Return the [x, y] coordinate for the center point of the cell that contains the specified text.  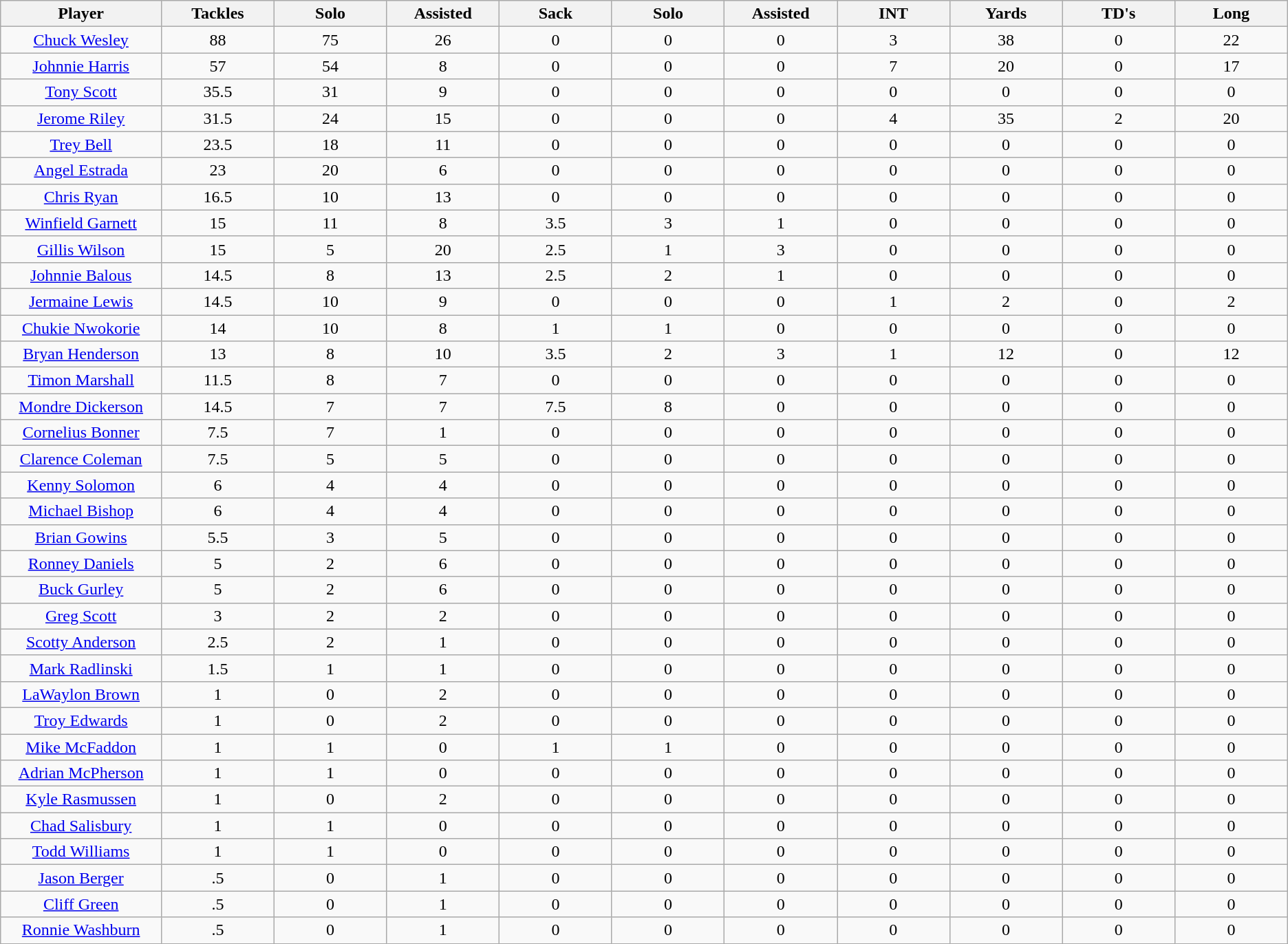
Mondre Dickerson [81, 407]
18 [330, 144]
Winfield Garnett [81, 223]
Chukie Nwokorie [81, 328]
35 [1006, 118]
31 [330, 92]
Chris Ryan [81, 197]
INT [894, 14]
Tony Scott [81, 92]
75 [330, 40]
Yards [1006, 14]
23 [218, 171]
Clarence Coleman [81, 459]
Angel Estrada [81, 171]
23.5 [218, 144]
5.5 [218, 537]
17 [1232, 66]
Trey Bell [81, 144]
Jerome Riley [81, 118]
35.5 [218, 92]
Cliff Green [81, 904]
Mark Radlinski [81, 668]
Mike McFaddon [81, 747]
11.5 [218, 380]
LaWaylon Brown [81, 694]
Buck Gurley [81, 590]
57 [218, 66]
Chad Salisbury [81, 826]
Johnnie Balous [81, 275]
Ronney Daniels [81, 564]
Brian Gowins [81, 537]
31.5 [218, 118]
Tackles [218, 14]
54 [330, 66]
Scotty Anderson [81, 642]
24 [330, 118]
TD's [1119, 14]
Kyle Rasmussen [81, 800]
Michael Bishop [81, 511]
14 [218, 328]
Gillis Wilson [81, 249]
22 [1232, 40]
Bryan Henderson [81, 354]
Todd Williams [81, 852]
Kenny Solomon [81, 485]
Timon Marshall [81, 380]
Jason Berger [81, 878]
Sack [556, 14]
26 [443, 40]
Ronnie Washburn [81, 930]
Long [1232, 14]
88 [218, 40]
Troy Edwards [81, 720]
Johnnie Harris [81, 66]
Cornelius Bonner [81, 433]
Jermaine Lewis [81, 301]
Adrian McPherson [81, 773]
Chuck Wesley [81, 40]
Greg Scott [81, 616]
16.5 [218, 197]
1.5 [218, 668]
Player [81, 14]
38 [1006, 40]
